From the cell containing the given text, extract its center point as [x, y] coordinate. 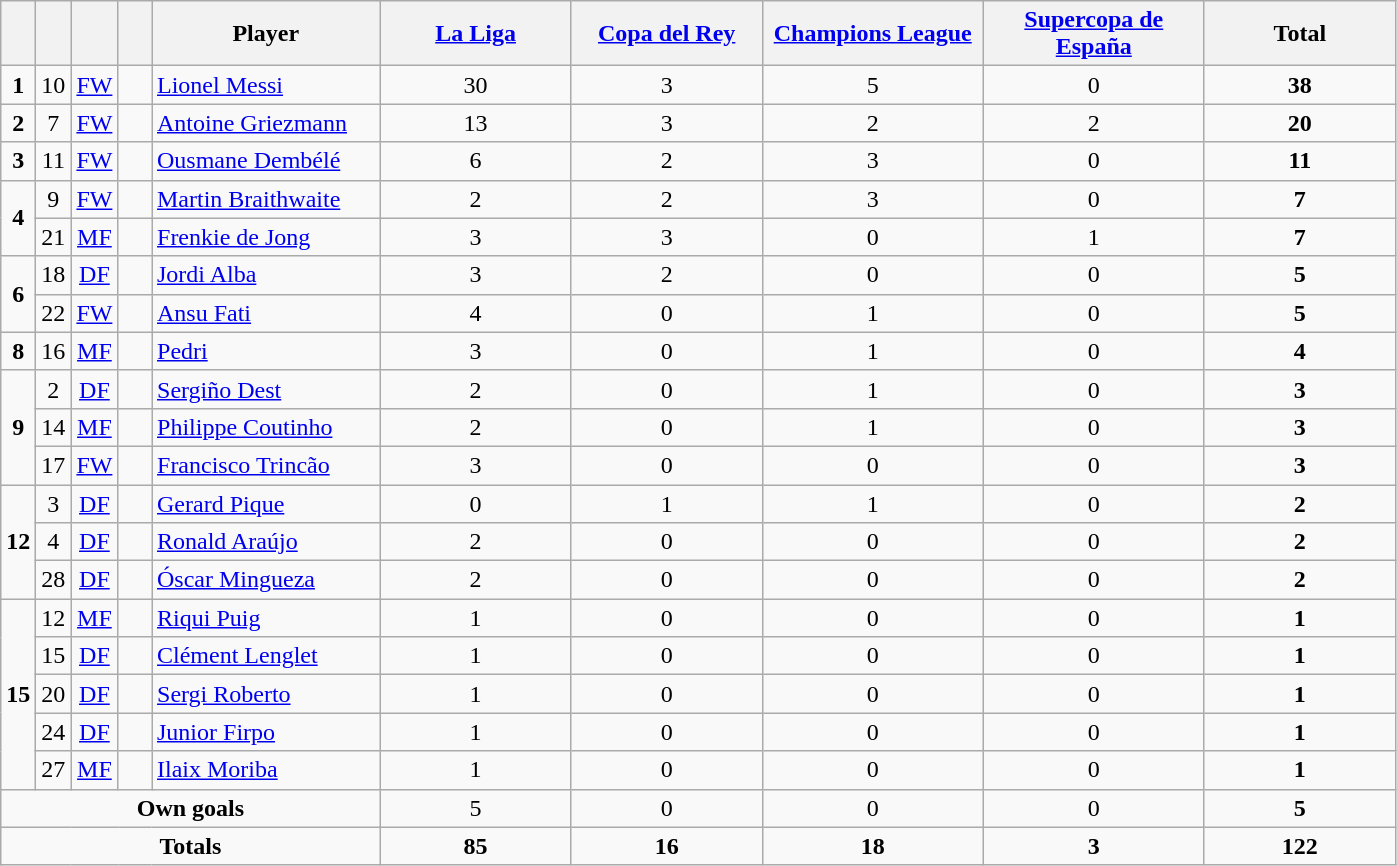
38 [1300, 85]
Ousmane Dembélé [266, 161]
21 [54, 237]
8 [18, 351]
Riqui Puig [266, 618]
Champions League [872, 34]
Philippe Coutinho [266, 427]
22 [54, 313]
85 [476, 846]
Antoine Griezmann [266, 123]
Pedri [266, 351]
Gerard Pique [266, 503]
Sergiño Dest [266, 389]
Ansu Fati [266, 313]
14 [54, 427]
30 [476, 85]
Óscar Mingueza [266, 580]
27 [54, 770]
Player [266, 34]
Martin Braithwaite [266, 199]
24 [54, 732]
Clément Lenglet [266, 656]
Supercopa de España [1094, 34]
28 [54, 580]
13 [476, 123]
Sergi Roberto [266, 694]
17 [54, 465]
10 [54, 85]
Francisco Trincão [266, 465]
122 [1300, 846]
Jordi Alba [266, 275]
Frenkie de Jong [266, 237]
Lionel Messi [266, 85]
Ilaix Moriba [266, 770]
Totals [190, 846]
La Liga [476, 34]
Junior Firpo [266, 732]
Copa del Rey [666, 34]
Ronald Araújo [266, 542]
Total [1300, 34]
Own goals [190, 808]
